Return the (X, Y) coordinate for the center point of the cell that contains the specified text.  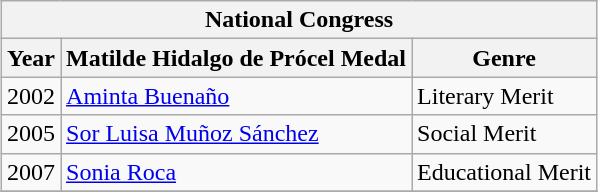
2007 (30, 172)
National Congress (298, 20)
Literary Merit (504, 96)
Social Merit (504, 134)
2002 (30, 96)
Sor Luisa Muñoz Sánchez (236, 134)
Aminta Buenaño (236, 96)
Matilde Hidalgo de Prócel Medal (236, 58)
Educational Merit (504, 172)
Sonia Roca (236, 172)
Year (30, 58)
Genre (504, 58)
2005 (30, 134)
